Output the [X, Y] coordinate of the center of the cell containing the given text.  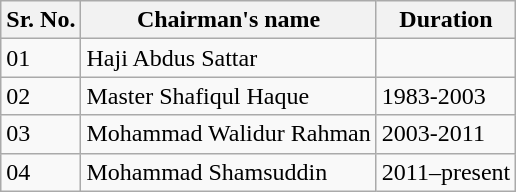
02 [41, 96]
Haji Abdus Sattar [228, 58]
Sr. No. [41, 20]
04 [41, 172]
Duration [446, 20]
2003-2011 [446, 134]
Chairman's name [228, 20]
Master Shafiqul Haque [228, 96]
01 [41, 58]
2011–present [446, 172]
1983-2003 [446, 96]
03 [41, 134]
Mohammad Walidur Rahman [228, 134]
Mohammad Shamsuddin [228, 172]
